Extract the (X, Y) coordinate from the center of the cell holding the provided text.  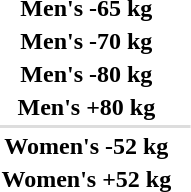
Men's -70 kg (86, 41)
Men's +80 kg (86, 107)
Men's -80 kg (86, 74)
Women's -52 kg (86, 146)
